For the text-containing cell, return its midpoint in (X, Y) coordinate format. 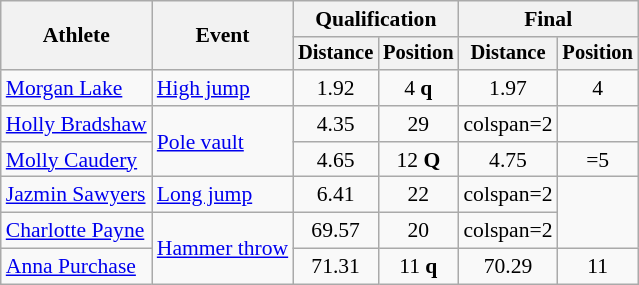
4.75 (508, 160)
12 Q (418, 160)
29 (418, 124)
High jump (222, 88)
69.57 (336, 231)
Event (222, 36)
71.31 (336, 267)
Pole vault (222, 142)
Final (548, 19)
22 (418, 195)
4.35 (336, 124)
20 (418, 231)
6.41 (336, 195)
Molly Caudery (76, 160)
11 q (418, 267)
Long jump (222, 195)
4 q (418, 88)
Qualification (376, 19)
70.29 (508, 267)
Hammer throw (222, 248)
Charlotte Payne (76, 231)
Morgan Lake (76, 88)
=5 (598, 160)
Anna Purchase (76, 267)
Jazmin Sawyers (76, 195)
1.97 (508, 88)
4 (598, 88)
1.92 (336, 88)
4.65 (336, 160)
Holly Bradshaw (76, 124)
11 (598, 267)
Athlete (76, 36)
